Capture the cell that displays the provided text and extract its (x, y) central coordinate. 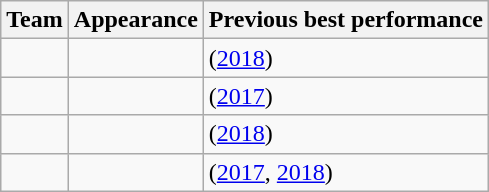
Previous best performance (346, 20)
Appearance (136, 20)
Team (35, 20)
(2017, 2018) (346, 172)
(2017) (346, 96)
